Determine the [x, y] coordinate at the center of the cell enclosing the given text.  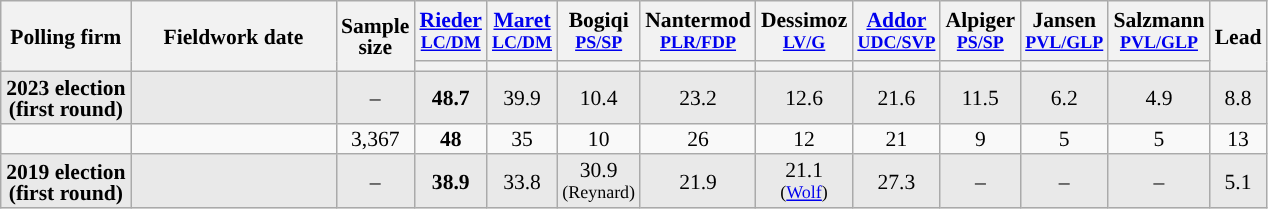
12.6 [804, 97]
13 [1238, 138]
48.7 [450, 97]
2019 election (first round) [66, 182]
48 [450, 138]
3,367 [375, 138]
21 [896, 138]
39.9 [522, 97]
DessimozLV/G [804, 31]
10.4 [598, 97]
6.2 [1064, 97]
Samplesize [375, 36]
Polling firm [66, 36]
23.2 [698, 97]
12 [804, 138]
4.9 [1158, 97]
JansenPVL/GLP [1064, 31]
30.9(Reynard) [598, 182]
MaretLC/DM [522, 31]
21.6 [896, 97]
35 [522, 138]
Lead [1238, 36]
21.1(Wolf) [804, 182]
NantermodPLR/FDP [698, 31]
8.8 [1238, 97]
27.3 [896, 182]
21.9 [698, 182]
BogiqiPS/SP [598, 31]
10 [598, 138]
2023 election (first round) [66, 97]
5.1 [1238, 182]
38.9 [450, 182]
26 [698, 138]
Fieldwork date [234, 36]
11.5 [980, 97]
SalzmannPVL/GLP [1158, 31]
AlpigerPS/SP [980, 31]
AddorUDC/SVP [896, 31]
33.8 [522, 182]
RiederLC/DM [450, 31]
9 [980, 138]
